For the text-containing cell, return its midpoint in [X, Y] coordinate format. 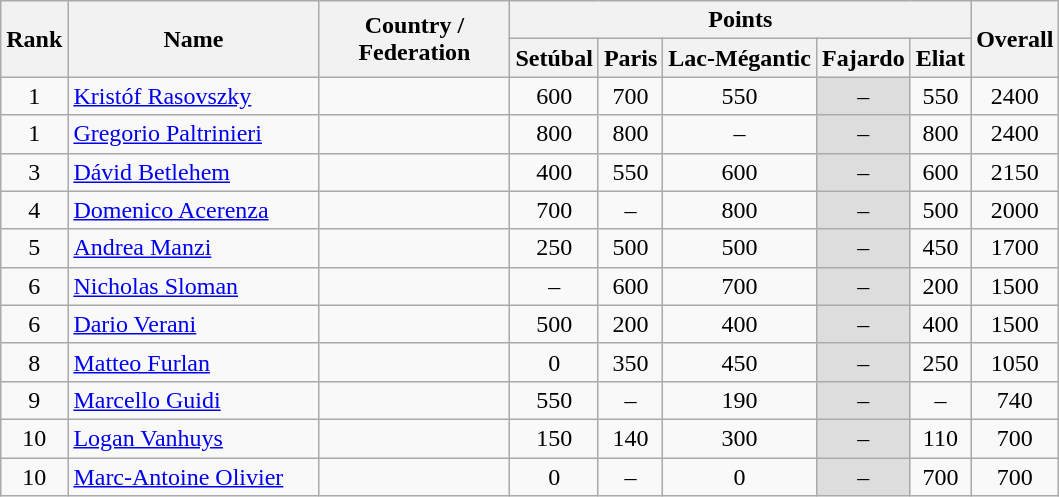
Matteo Furlan [194, 362]
Dávid Betlehem [194, 172]
9 [34, 400]
Paris [630, 58]
3 [34, 172]
Kristóf Rasovszky [194, 96]
Dario Verani [194, 324]
Name [194, 39]
1700 [1015, 248]
Marc-Antoine Olivier [194, 477]
Points [740, 20]
Overall [1015, 39]
8 [34, 362]
Country / Federation [414, 39]
Domenico Acerenza [194, 210]
Andrea Manzi [194, 248]
Lac-Mégantic [740, 58]
Setúbal [554, 58]
Fajardo [863, 58]
4 [34, 210]
110 [940, 438]
5 [34, 248]
Rank [34, 39]
150 [554, 438]
190 [740, 400]
350 [630, 362]
740 [1015, 400]
Nicholas Sloman [194, 286]
1050 [1015, 362]
Eliat [940, 58]
300 [740, 438]
2150 [1015, 172]
Gregorio Paltrinieri [194, 134]
Logan Vanhuys [194, 438]
2000 [1015, 210]
Marcello Guidi [194, 400]
140 [630, 438]
